From the cell containing the given text, extract its center point as [X, Y] coordinate. 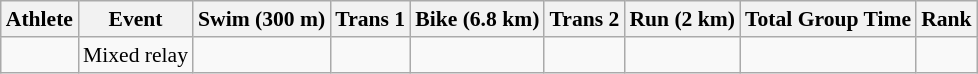
Rank [946, 19]
Bike (6.8 km) [477, 19]
Athlete [40, 19]
Trans 2 [584, 19]
Total Group Time [828, 19]
Run (2 km) [682, 19]
Swim (300 m) [262, 19]
Trans 1 [370, 19]
Mixed relay [136, 55]
Event [136, 19]
